Output the (x, y) coordinate of the center of the cell containing the given text.  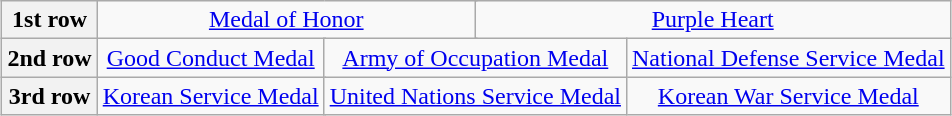
Medal of Honor (286, 20)
National Defense Service Medal (788, 58)
Army of Occupation Medal (475, 58)
Good Conduct Medal (210, 58)
United Nations Service Medal (475, 96)
1st row (50, 20)
Purple Heart (712, 20)
Korean War Service Medal (788, 96)
2nd row (50, 58)
3rd row (50, 96)
Korean Service Medal (210, 96)
